Capture the cell that displays the provided text and extract its [x, y] central coordinate. 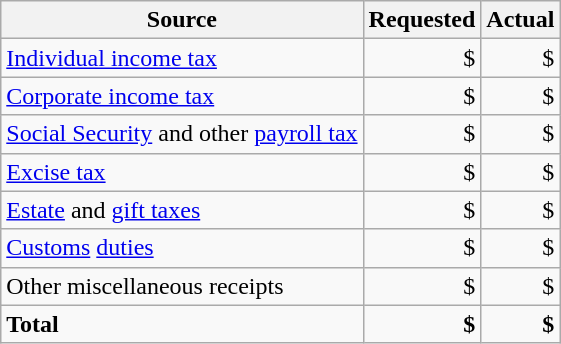
Individual income tax [182, 58]
Corporate income tax [182, 96]
Actual [520, 20]
Estate and gift taxes [182, 210]
Source [182, 20]
Customs duties [182, 248]
Excise tax [182, 172]
Social Security and other payroll tax [182, 134]
Other miscellaneous receipts [182, 286]
Requested [422, 20]
Total [182, 324]
